Extract the [X, Y] coordinate from the center of the cell holding the provided text.  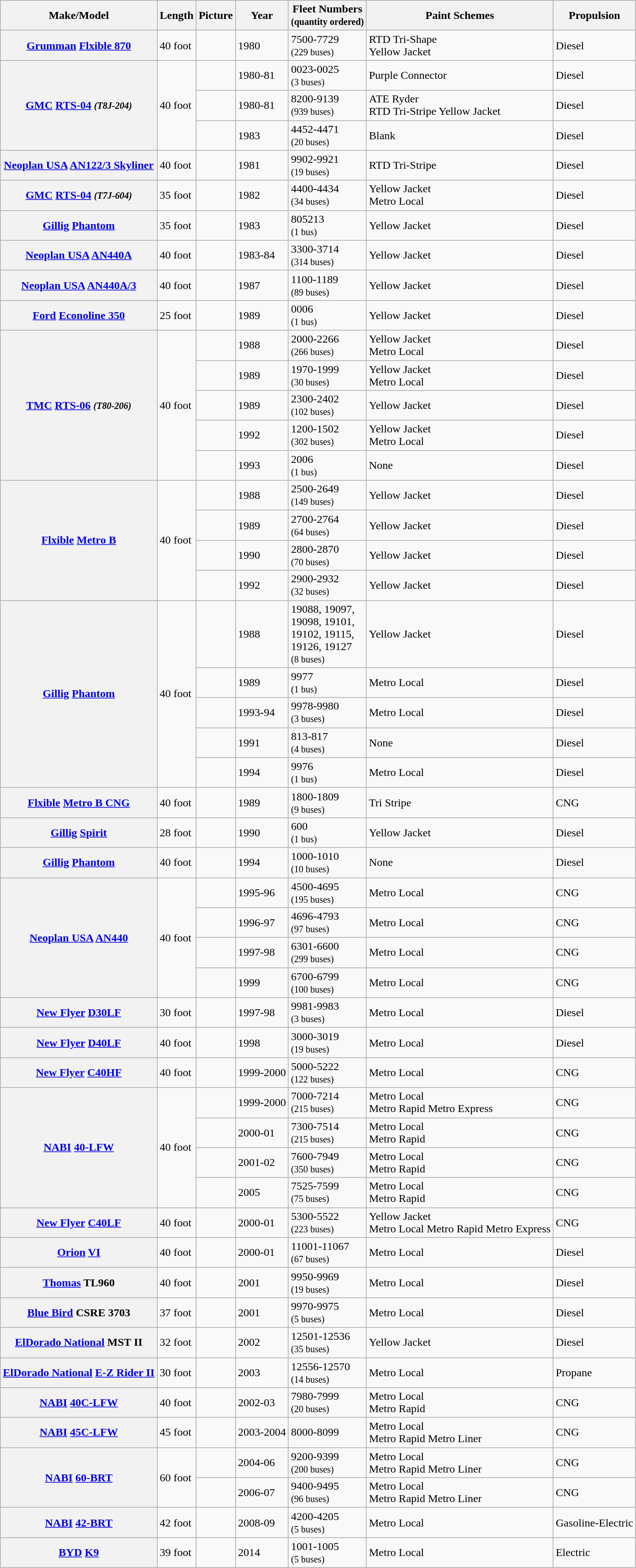
25 foot [177, 315]
2300-2402(102 buses) [327, 406]
Flxible Metro B [79, 540]
Tri Stripe [459, 802]
3300-3714(314 buses) [327, 255]
2006-07 [262, 1493]
9976(1 bus) [327, 773]
GMC RTS-04 (T8J-204) [79, 105]
1998 [262, 1043]
Orion VI [79, 1252]
ElDorado National E-Z Rider II [79, 1372]
2001-02 [262, 1163]
2500-2649(149 buses) [327, 495]
4200-4205(5 buses) [327, 1522]
1996-97 [262, 923]
Neoplan USA AN440A/3 [79, 285]
2700-2764(64 buses) [327, 526]
8000-8099 [327, 1433]
Metro LocalMetro Rapid Metro Express [459, 1103]
1987 [262, 285]
Propulsion [594, 16]
1993-94 [262, 713]
6301-6600(299 buses) [327, 953]
1982 [262, 195]
2005 [262, 1192]
6700-6799(100 buses) [327, 983]
ElDorado National MST II [79, 1343]
39 foot [177, 1553]
0023-0025(3 buses) [327, 76]
9400-9495(96 buses) [327, 1493]
Blue Bird CSRE 3703 [79, 1312]
7600-7949(350 buses) [327, 1163]
2006(1 bus) [327, 466]
2014 [262, 1553]
NABI 40-LFW [79, 1148]
32 foot [177, 1343]
2008-09 [262, 1522]
2900-2932(32 buses) [327, 586]
Neoplan USA AN122/3 Skyliner [79, 165]
New Flyer C40LF [79, 1223]
9978-9980(3 buses) [327, 713]
NABI 45C-LFW [79, 1433]
Grumman Flxible 870 [79, 45]
1100-1189(89 buses) [327, 285]
BYD K9 [79, 1553]
Ford Econoline 350 [79, 315]
7525-7599(75 buses) [327, 1192]
4696-4793(97 buses) [327, 923]
NABI 60-BRT [79, 1478]
GMC RTS-04 (T7J-604) [79, 195]
New Flyer D30LF [79, 1012]
7000-7214(215 buses) [327, 1103]
4400-4434(34 buses) [327, 195]
0006(1 bus) [327, 315]
Propane [594, 1372]
Fleet Numbers(quantity ordered) [327, 16]
Length [177, 16]
9200-9399(200 buses) [327, 1462]
Blank [459, 136]
42 foot [177, 1522]
12501-12536(35 buses) [327, 1343]
5000-5222(122 buses) [327, 1072]
Flxible Metro B CNG [79, 802]
1983-84 [262, 255]
805213(1 bus) [327, 225]
1991 [262, 742]
1999 [262, 983]
New Flyer C40HF [79, 1072]
1980 [262, 45]
1001-1005(5 buses) [327, 1553]
2000-2266(266 buses) [327, 345]
3000-3019(19 buses) [327, 1043]
7300-7514(215 buses) [327, 1132]
60 foot [177, 1478]
12556-12570(14 buses) [327, 1372]
4452-4471(20 buses) [327, 136]
19088, 19097,19098, 19101,19102, 19115,19126, 19127(8 buses) [327, 634]
28 foot [177, 833]
1000-1010(10 buses) [327, 862]
ATE RyderRTD Tri-Stripe Yellow Jacket [459, 105]
TMC RTS-06 (T80-206) [79, 405]
1200-1502(302 buses) [327, 435]
45 foot [177, 1433]
9902-9921(19 buses) [327, 165]
1993 [262, 466]
600(1 bus) [327, 833]
8200-9139(939 buses) [327, 105]
9950-9969(19 buses) [327, 1283]
New Flyer D40LF [79, 1043]
RTD Tri-Stripe [459, 165]
Neoplan USA AN440 [79, 938]
NABI 40C-LFW [79, 1402]
Gillig Spirit [79, 833]
Yellow JacketMetro Local Metro Rapid Metro Express [459, 1223]
2002 [262, 1343]
Thomas TL960 [79, 1283]
1800-1809(9 buses) [327, 802]
Purple Connector [459, 76]
NABI 42-BRT [79, 1522]
9977(1 bus) [327, 682]
Gasoline-Electric [594, 1522]
1995-96 [262, 893]
9981-9983(3 buses) [327, 1012]
Electric [594, 1553]
4500-4695(195 buses) [327, 893]
Year [262, 16]
2800-2870(70 buses) [327, 555]
Picture [216, 16]
RTD Tri-ShapeYellow Jacket [459, 45]
Paint Schemes [459, 16]
1970-1999(30 buses) [327, 375]
9970-9975(5 buses) [327, 1312]
2003 [262, 1372]
2003-2004 [262, 1433]
11001-11067(67 buses) [327, 1252]
813-817(4 buses) [327, 742]
7500-7729(229 buses) [327, 45]
2004-06 [262, 1462]
Neoplan USA AN440A [79, 255]
37 foot [177, 1312]
7980-7999(20 buses) [327, 1402]
2002-03 [262, 1402]
Make/Model [79, 16]
1981 [262, 165]
5300-5522(223 buses) [327, 1223]
